For the text-containing cell, return its midpoint in [X, Y] coordinate format. 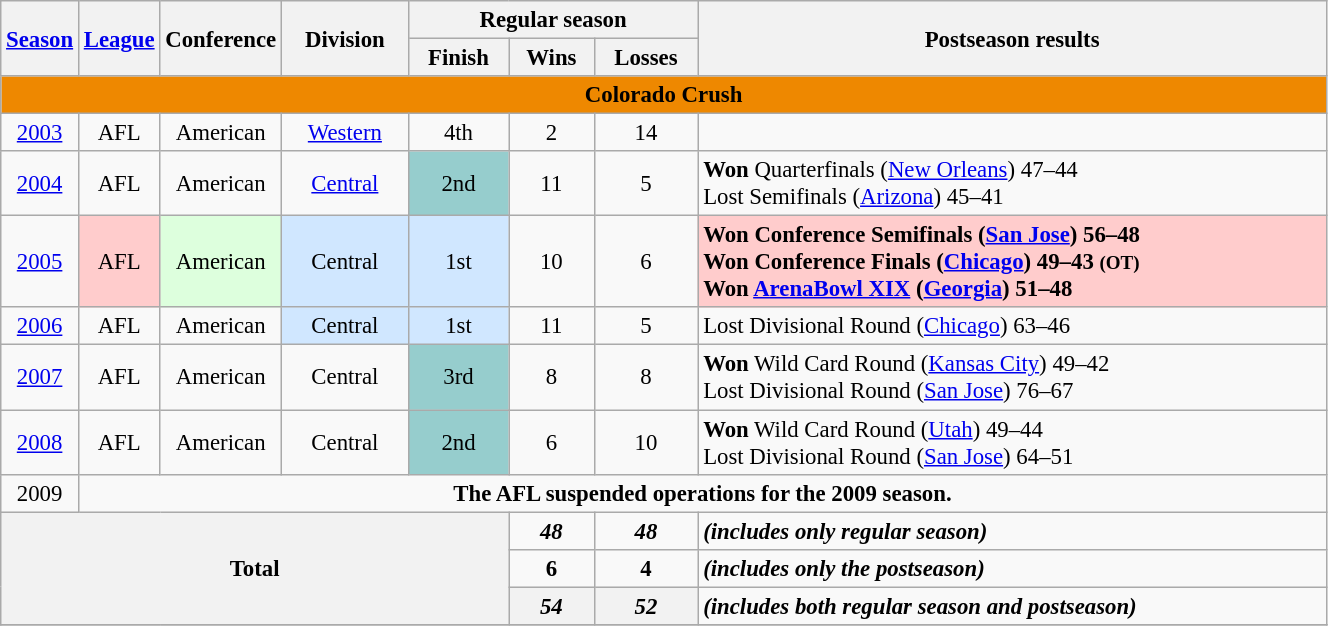
Season [40, 38]
(includes both regular season and postseason) [1012, 606]
4th [458, 133]
14 [646, 133]
Lost Divisional Round (Chicago) 63–46 [1012, 327]
2003 [40, 133]
Total [255, 568]
3rd [458, 378]
(includes only the postseason) [1012, 568]
2004 [40, 184]
2008 [40, 442]
Losses [646, 58]
Conference [221, 38]
League [118, 38]
Western [344, 133]
Won Quarterfinals (New Orleans) 47–44 Lost Semifinals (Arizona) 45–41 [1012, 184]
Wins [552, 58]
Regular season [553, 20]
2 [552, 133]
The AFL suspended operations for the 2009 season. [702, 493]
54 [552, 606]
Won Wild Card Round (Utah) 49–44 Lost Divisional Round (San Jose) 64–51 [1012, 442]
Finish [458, 58]
Division [344, 38]
2007 [40, 378]
Won Wild Card Round (Kansas City) 49–42 Lost Divisional Round (San Jose) 76–67 [1012, 378]
4 [646, 568]
Postseason results [1012, 38]
2006 [40, 327]
2009 [40, 493]
(includes only regular season) [1012, 531]
2005 [40, 262]
Colorado Crush [664, 95]
Won Conference Semifinals (San Jose) 56–48 Won Conference Finals (Chicago) 49–43 (OT) Won ArenaBowl XIX (Georgia) 51–48 [1012, 262]
52 [646, 606]
